Provide the [x, y] coordinate of the cell's center where the given text is located.  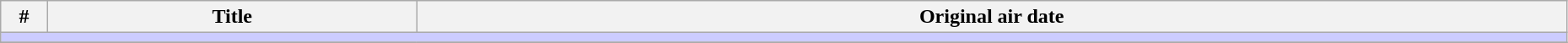
Title [232, 17]
# [24, 17]
Original air date [992, 17]
